Search for the cell housing the specified text and yield its (X, Y) center coordinate. 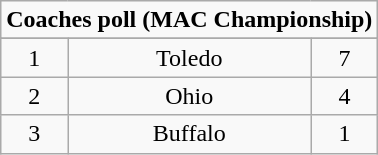
Ohio (190, 96)
Toledo (190, 58)
3 (34, 134)
Coaches poll (MAC Championship) (190, 20)
2 (34, 96)
7 (344, 58)
4 (344, 96)
Buffalo (190, 134)
